Extract the (x, y) coordinate from the center of the cell holding the provided text.  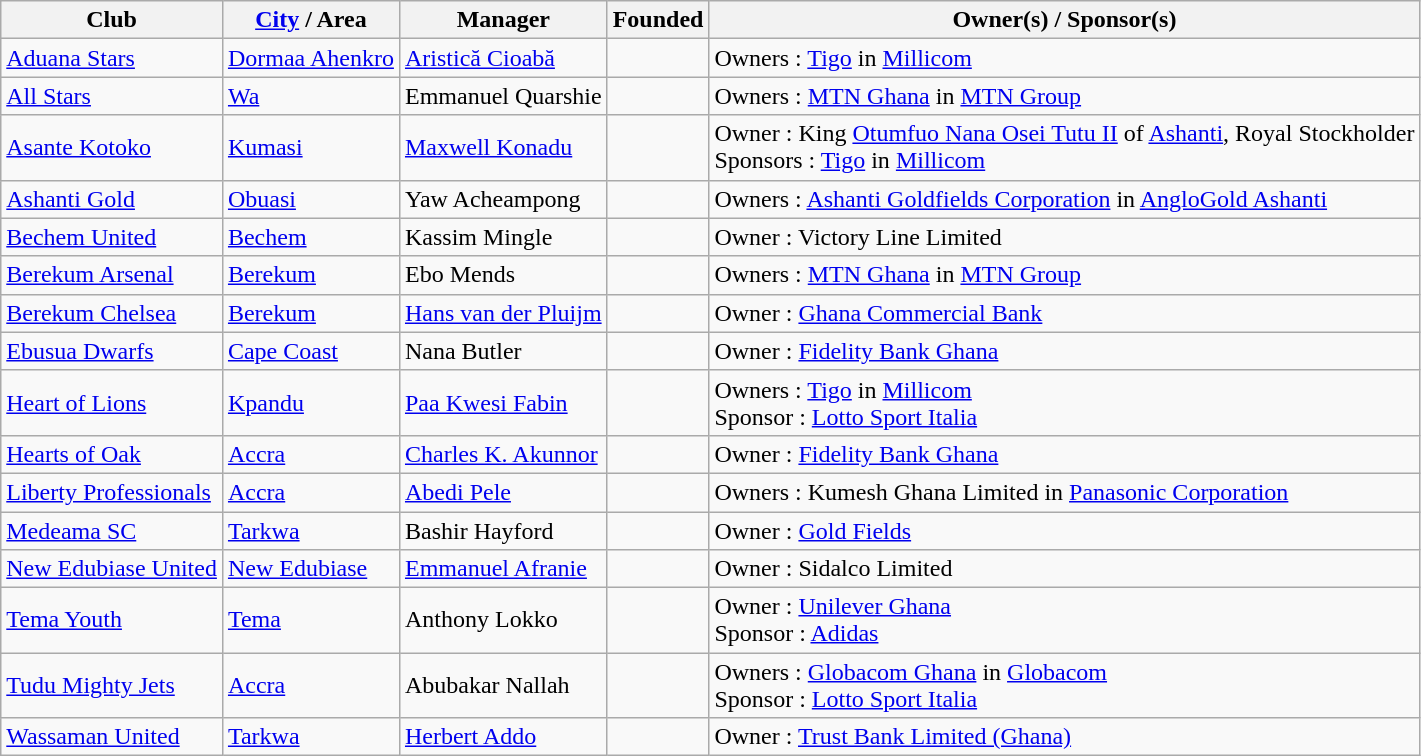
Charles K. Akunnor (503, 454)
Bechem United (112, 237)
Dormaa Ahenkro (310, 58)
Owners : Kumesh Ghana Limited in Panasonic Corporation (1064, 492)
Kassim Mingle (503, 237)
Owner : Trust Bank Limited (Ghana) (1064, 737)
Liberty Professionals (112, 492)
Anthony Lokko (503, 620)
Nana Butler (503, 351)
Owners : Tigo in Millicom Sponsor : Lotto Sport Italia (1064, 402)
New Edubiase United (112, 569)
Wassaman United (112, 737)
Owners : Tigo in Millicom (1064, 58)
Owner : Sidalco Limited (1064, 569)
Ebo Mends (503, 275)
Owner : Gold Fields (1064, 531)
Tema (310, 620)
Aduana Stars (112, 58)
Emmanuel Afranie (503, 569)
Obuasi (310, 199)
Tudu Mighty Jets (112, 686)
Medeama SC (112, 531)
Hearts of Oak (112, 454)
Asante Kotoko (112, 148)
Kpandu (310, 402)
Owner : Unilever Ghana Sponsor : Adidas (1064, 620)
Ebusua Dwarfs (112, 351)
Club (112, 20)
Owner : King Otumfuo Nana Osei Tutu II of Ashanti, Royal Stockholder Sponsors : Tigo in Millicom (1064, 148)
Heart of Lions (112, 402)
Berekum Chelsea (112, 313)
Hans van der Pluijm (503, 313)
Abedi Pele (503, 492)
City / Area (310, 20)
Ashanti Gold (112, 199)
Bechem (310, 237)
Herbert Addo (503, 737)
Owner : Ghana Commercial Bank (1064, 313)
Yaw Acheampong (503, 199)
Bashir Hayford (503, 531)
Maxwell Konadu (503, 148)
Owners : Ashanti Goldfields Corporation in AngloGold Ashanti (1064, 199)
Owner : Victory Line Limited (1064, 237)
All Stars (112, 96)
Manager (503, 20)
New Edubiase (310, 569)
Abubakar Nallah (503, 686)
Aristică Cioabă (503, 58)
Cape Coast (310, 351)
Paa Kwesi Fabin (503, 402)
Founded (658, 20)
Owners : Globacom Ghana in Globacom Sponsor : Lotto Sport Italia (1064, 686)
Wa (310, 96)
Tema Youth (112, 620)
Berekum Arsenal (112, 275)
Kumasi (310, 148)
Emmanuel Quarshie (503, 96)
Owner(s) / Sponsor(s) (1064, 20)
